Capture the cell that displays the provided text and extract its [x, y] central coordinate. 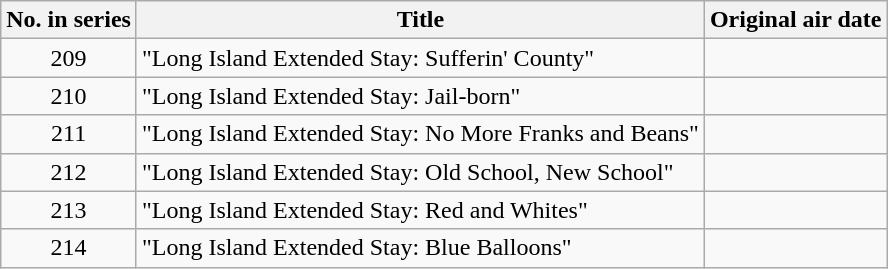
"Long Island Extended Stay: Old School, New School" [420, 172]
212 [69, 172]
209 [69, 58]
213 [69, 210]
"Long Island Extended Stay: Jail-born" [420, 96]
214 [69, 248]
211 [69, 134]
No. in series [69, 20]
"Long Island Extended Stay: Sufferin' County" [420, 58]
"Long Island Extended Stay: Red and Whites" [420, 210]
"Long Island Extended Stay: Blue Balloons" [420, 248]
"Long Island Extended Stay: No More Franks and Beans" [420, 134]
Original air date [796, 20]
Title [420, 20]
210 [69, 96]
